Pinpoint the cell where the given text exists, returning its (X, Y) midpoint coordinate. 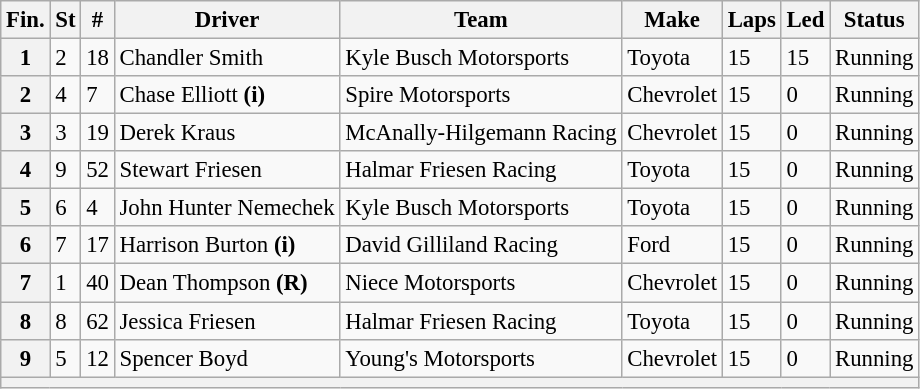
17 (98, 245)
David Gilliland Racing (481, 245)
Spire Motorsports (481, 95)
Team (481, 20)
Niece Motorsports (481, 283)
# (98, 20)
19 (98, 133)
Laps (752, 20)
McAnally-Hilgemann Racing (481, 133)
40 (98, 283)
62 (98, 321)
St (66, 20)
52 (98, 170)
Ford (672, 245)
Make (672, 20)
Dean Thompson (R) (227, 283)
12 (98, 358)
Driver (227, 20)
Status (874, 20)
Led (806, 20)
Stewart Friesen (227, 170)
Jessica Friesen (227, 321)
Harrison Burton (i) (227, 245)
Derek Kraus (227, 133)
John Hunter Nemechek (227, 208)
Young's Motorsports (481, 358)
Chase Elliott (i) (227, 95)
18 (98, 58)
Spencer Boyd (227, 358)
Chandler Smith (227, 58)
Fin. (26, 20)
